Return [X, Y] of the center of cell containing provided text 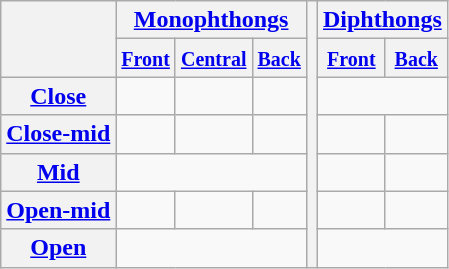
Open [58, 248]
Diphthongs [382, 20]
Close [58, 96]
Mid [58, 172]
Central [214, 58]
Close-mid [58, 134]
Open-mid [58, 210]
Monophthongs [212, 20]
